Provide the [X, Y] coordinate of the cell's center where the given text is located.  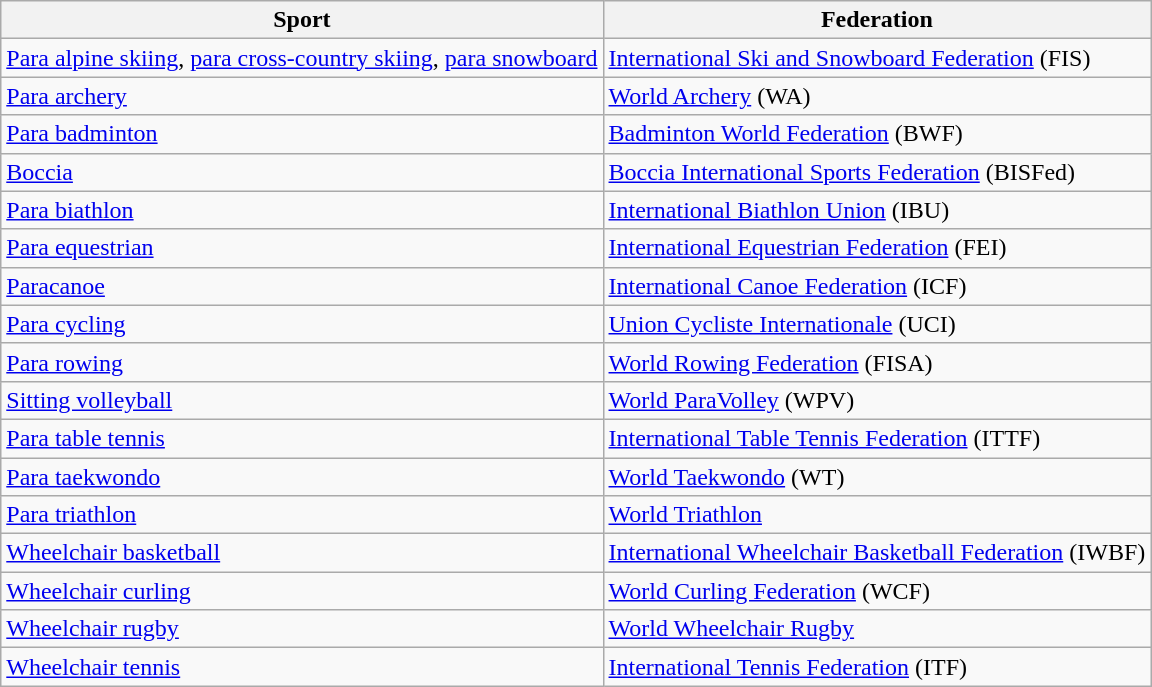
Wheelchair tennis [302, 667]
International Table Tennis Federation (ITTF) [877, 438]
World ParaVolley (WPV) [877, 400]
Para biathlon [302, 210]
Para rowing [302, 362]
International Wheelchair Basketball Federation (IWBF) [877, 553]
Para archery [302, 96]
World Taekwondo (WT) [877, 477]
Para cycling [302, 324]
Sitting volleyball [302, 400]
Union Cycliste Internationale (UCI) [877, 324]
Boccia International Sports Federation (BISFed) [877, 172]
Para triathlon [302, 515]
Federation [877, 20]
World Triathlon [877, 515]
Para taekwondo [302, 477]
Para badminton [302, 134]
Wheelchair basketball [302, 553]
Para table tennis [302, 438]
International Biathlon Union (IBU) [877, 210]
Para equestrian [302, 248]
Para alpine skiing, para cross-country skiing, para snowboard [302, 58]
World Wheelchair Rugby [877, 629]
Paracanoe [302, 286]
International Equestrian Federation (FEI) [877, 248]
Wheelchair rugby [302, 629]
International Tennis Federation (ITF) [877, 667]
Badminton World Federation (BWF) [877, 134]
Boccia [302, 172]
International Canoe Federation (ICF) [877, 286]
Wheelchair curling [302, 591]
World Curling Federation (WCF) [877, 591]
International Ski and Snowboard Federation (FIS) [877, 58]
World Rowing Federation (FISA) [877, 362]
Sport [302, 20]
World Archery (WA) [877, 96]
